Locate the cell with the specified text and output its (x, y) center coordinate. 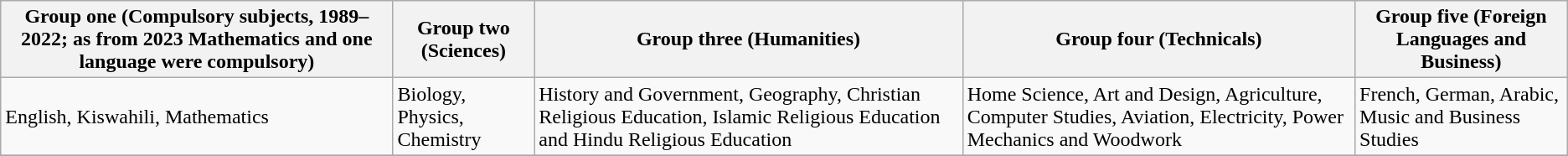
Group one (Compulsory subjects, 1989–2022; as from 2023 Mathematics and one language were compulsory) (197, 39)
Group three (Humanities) (749, 39)
Group four (Technicals) (1158, 39)
History and Government, Geography, Christian Religious Education, Islamic Religious Education and Hindu Religious Education (749, 117)
Group two (Sciences) (464, 39)
Home Science, Art and Design, Agriculture, Computer Studies, Aviation, Electricity, Power Mechanics and Woodwork (1158, 117)
French, German, Arabic, Music and Business Studies (1462, 117)
Group five (Foreign Languages and Business) (1462, 39)
Biology, Physics, Chemistry (464, 117)
English, Kiswahili, Mathematics (197, 117)
